Output the (x, y) coordinate of the center of the cell containing the given text.  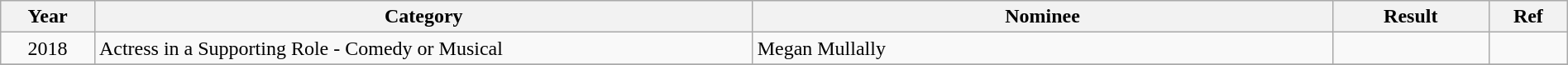
2018 (48, 48)
Result (1411, 17)
Category (423, 17)
Actress in a Supporting Role - Comedy or Musical (423, 48)
Ref (1528, 17)
Megan Mullally (1042, 48)
Year (48, 17)
Nominee (1042, 17)
